Locate the cell with the specified text and output its [x, y] center coordinate. 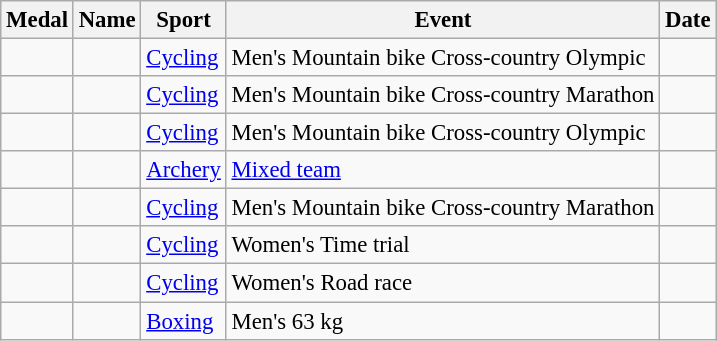
Medal [38, 20]
Men's 63 kg [443, 321]
Name [107, 20]
Event [443, 20]
Boxing [184, 321]
Mixed team [443, 170]
Women's Time trial [443, 245]
Women's Road race [443, 283]
Date [688, 20]
Sport [184, 20]
Archery [184, 170]
